Return [X, Y] of the center of cell containing provided text 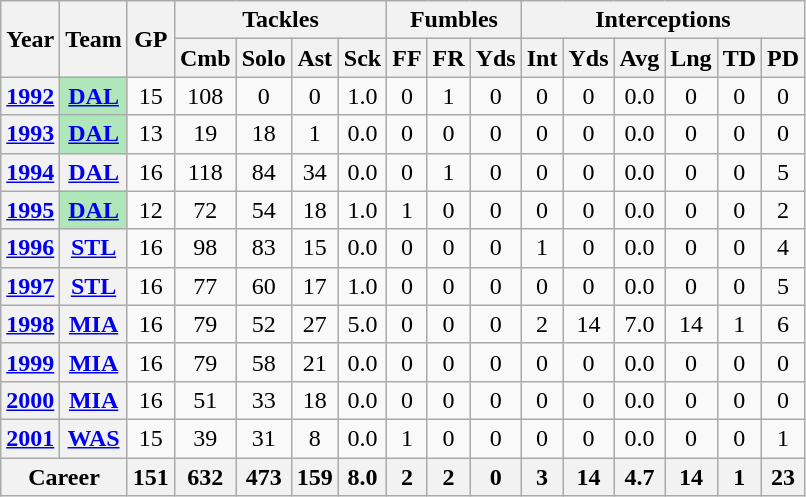
PD [784, 58]
Career [64, 477]
17 [314, 286]
6 [784, 324]
118 [205, 172]
TD [739, 58]
1994 [30, 172]
34 [314, 172]
23 [784, 477]
1997 [30, 286]
8 [314, 438]
77 [205, 286]
1995 [30, 210]
Year [30, 39]
19 [205, 134]
52 [264, 324]
1992 [30, 96]
473 [264, 477]
GP [150, 39]
1999 [30, 362]
39 [205, 438]
54 [264, 210]
108 [205, 96]
27 [314, 324]
Tackles [280, 20]
72 [205, 210]
Solo [264, 58]
Avg [640, 58]
2001 [30, 438]
WAS [94, 438]
4 [784, 248]
Ast [314, 58]
1993 [30, 134]
13 [150, 134]
Lng [691, 58]
1998 [30, 324]
21 [314, 362]
83 [264, 248]
151 [150, 477]
7.0 [640, 324]
1996 [30, 248]
Interceptions [662, 20]
31 [264, 438]
58 [264, 362]
60 [264, 286]
Team [94, 39]
632 [205, 477]
51 [205, 400]
8.0 [362, 477]
Sck [362, 58]
33 [264, 400]
84 [264, 172]
159 [314, 477]
Int [542, 58]
Cmb [205, 58]
FR [448, 58]
2000 [30, 400]
5.0 [362, 324]
FF [407, 58]
3 [542, 477]
4.7 [640, 477]
12 [150, 210]
Fumbles [454, 20]
98 [205, 248]
